Pinpoint the cell where the given text exists, returning its (X, Y) midpoint coordinate. 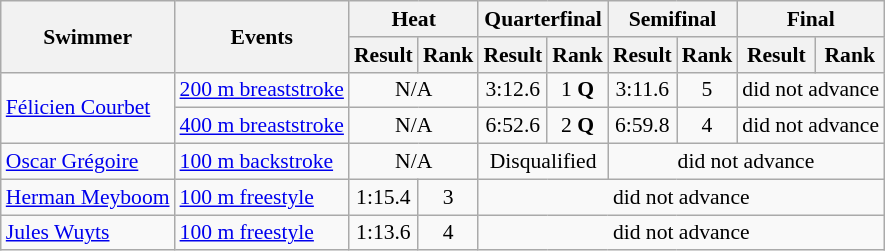
3:12.6 (512, 90)
Heat (414, 19)
100 m backstroke (262, 162)
Jules Wuyts (88, 233)
1 Q (578, 90)
Final (810, 19)
5 (708, 90)
6:59.8 (642, 126)
1:13.6 (384, 233)
Oscar Grégoire (88, 162)
2 Q (578, 126)
Disqualified (542, 162)
6:52.6 (512, 126)
400 m breaststroke (262, 126)
Félicien Courbet (88, 108)
200 m breaststroke (262, 90)
Semifinal (672, 19)
Herman Meyboom (88, 197)
3 (448, 197)
Events (262, 36)
1:15.4 (384, 197)
Swimmer (88, 36)
3:11.6 (642, 90)
Quarterfinal (542, 19)
